Provide the (x, y) coordinate of the cell's center where the given text is located.  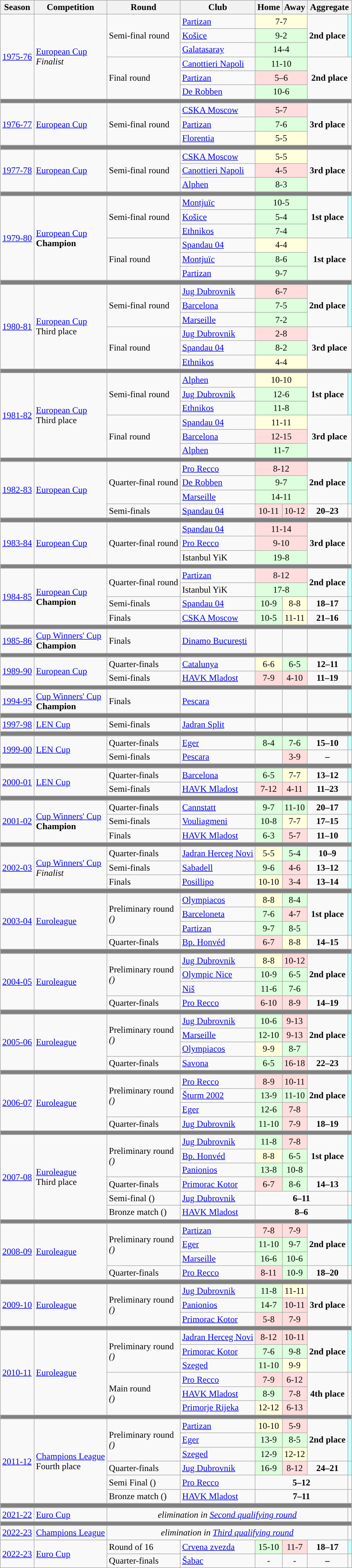
2002-03 (17, 868)
2-8 (281, 334)
16-18 (295, 1063)
2007-08 (17, 1177)
1979-80 (17, 238)
18–20 (327, 1273)
6-10 (269, 1003)
1994-95 (17, 701)
6-3 (269, 835)
Niš (218, 989)
3-4 (295, 882)
Semi-final () (144, 1198)
24–21 (327, 1468)
Cannstatt (218, 807)
7-5 (281, 305)
2009-10 (17, 1305)
15-10 (269, 1547)
11–10 (327, 835)
9-8 (295, 1351)
18–19 (327, 1123)
12-9 (269, 1454)
European Cup Finalist (70, 57)
1999-00 (17, 750)
1977-78 (17, 171)
6–11 (301, 1198)
2021-22 (17, 1514)
Galatasaray (218, 50)
7–11 (301, 1496)
Club (218, 7)
Semi Final () (144, 1482)
Sabadell (218, 868)
8-11 (269, 1273)
14-11 (281, 497)
14-7 (269, 1305)
12-10 (269, 1035)
Euroleague Third place (70, 1177)
16-9 (269, 1468)
14–13 (327, 1184)
12-15 (281, 436)
Home (269, 7)
6-6 (269, 664)
Šturm 2002 (218, 1095)
5–12 (301, 1482)
4-7 (295, 914)
Primorje Rijeka (218, 1408)
14-4 (281, 50)
13–14 (327, 882)
1983-84 (17, 543)
Away (295, 7)
5–6 (281, 78)
17–15 (327, 821)
Šabac (218, 1561)
1975-76 (17, 57)
2005-06 (17, 1042)
21–16 (327, 618)
8-7 (295, 1049)
8–6 (301, 1212)
elimination in Second qualifying round (227, 1514)
Crvena zvezda (218, 1547)
22–23 (327, 1063)
Season (17, 7)
7-4 (281, 231)
Vouliagmeni (218, 821)
Champions League (70, 1533)
14–15 (327, 942)
2008-09 (17, 1252)
14–19 (327, 1003)
3-9 (295, 757)
8-3 (281, 185)
Dinamo București (218, 641)
Savona (218, 1063)
1985-86 (17, 641)
5-8 (269, 1319)
Round (144, 7)
4th place (327, 1394)
9-2 (281, 36)
20–17 (327, 807)
4-5 (281, 171)
1989-90 (17, 671)
1984-85 (17, 597)
12–11 (327, 664)
13-8 (269, 1170)
1981-82 (17, 415)
11-14 (281, 529)
Jadran Split (218, 724)
2004-05 (17, 982)
Catalunya (218, 664)
15–10 (327, 743)
9-10 (281, 543)
7-12 (269, 789)
5-9 (295, 1426)
20–23 (327, 511)
Barceloneta (218, 914)
Champions LeagueFourth place (70, 1461)
2003-04 (17, 921)
19-8 (281, 557)
11-6 (269, 989)
11–23 (327, 789)
1980-81 (17, 326)
Aggregate (329, 7)
8-2 (281, 348)
Cup Winners' Cup Finalist (70, 868)
2001-02 (17, 821)
4-11 (295, 789)
10–9 (327, 854)
2000-01 (17, 782)
9-6 (269, 868)
1982-83 (17, 490)
4-6 (295, 868)
elimination in Third qualifying round (227, 1533)
Olympic Nice (218, 975)
6-13 (295, 1408)
2006-07 (17, 1102)
4-10 (295, 678)
2011-12 (17, 1461)
16-6 (269, 1259)
2010-11 (17, 1373)
1976-77 (17, 124)
Round of 16 (144, 1547)
7-2 (281, 319)
1997-98 (17, 724)
17-8 (281, 590)
6-12 (295, 1380)
11–19 (327, 678)
Competition (70, 7)
Main round() (144, 1394)
Florentia (218, 138)
Posillipo (218, 882)
